Capture the cell that displays the provided text and extract its [x, y] central coordinate. 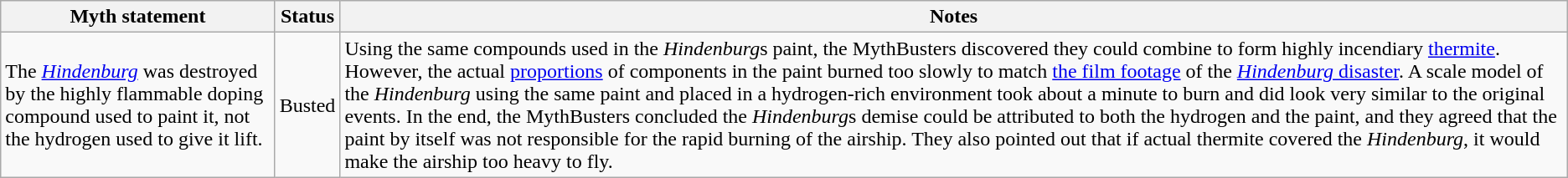
Busted [307, 105]
The Hindenburg was destroyed by the highly flammable doping compound used to paint it, not the hydrogen used to give it lift. [137, 105]
Notes [953, 17]
Myth statement [137, 17]
Status [307, 17]
